Scan for the cell matching the given text and deliver its [x, y] coordinate at center. 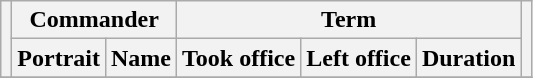
Duration [468, 58]
Took office [239, 58]
Commander [94, 20]
Name [140, 58]
Left office [359, 58]
Term [349, 20]
Portrait [59, 58]
